Extract the (X, Y) coordinate from the center of the cell holding the provided text.  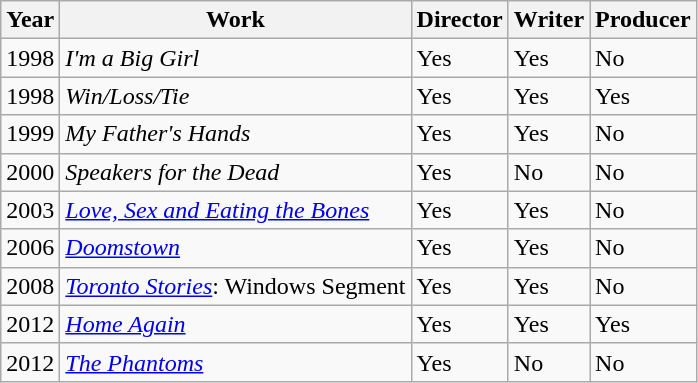
Year (30, 20)
2000 (30, 172)
2003 (30, 210)
Home Again (236, 324)
Doomstown (236, 248)
Love, Sex and Eating the Bones (236, 210)
Director (460, 20)
Toronto Stories: Windows Segment (236, 286)
Producer (644, 20)
2008 (30, 286)
Speakers for the Dead (236, 172)
1999 (30, 134)
Win/Loss/Tie (236, 96)
Writer (548, 20)
I'm a Big Girl (236, 58)
The Phantoms (236, 362)
Work (236, 20)
My Father's Hands (236, 134)
2006 (30, 248)
